Find where the given text appears and provide that cell's center as (X, Y) coordinate. 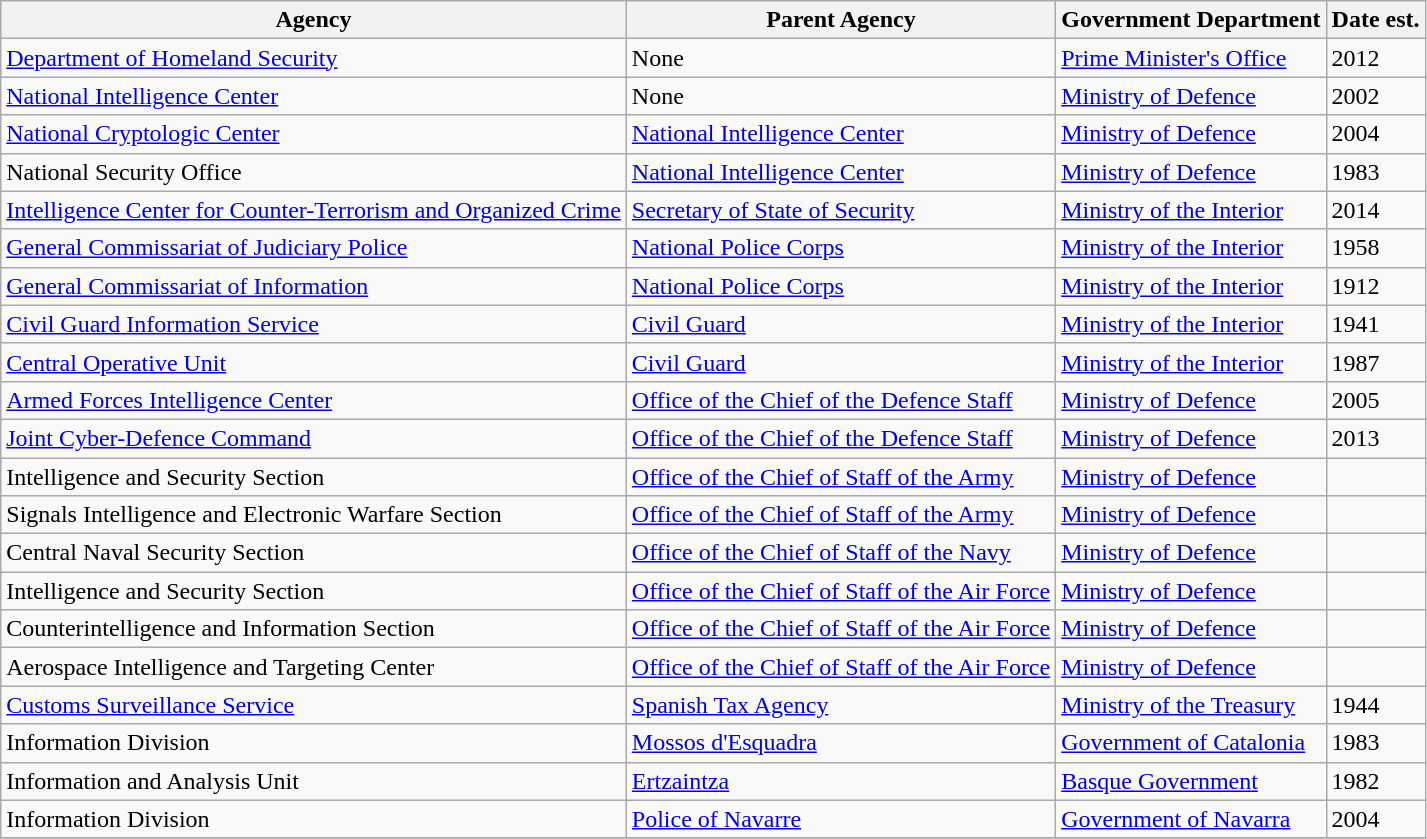
General Commissariat of Judiciary Police (314, 248)
2013 (1376, 438)
Secretary of State of Security (840, 210)
Mossos d'Esquadra (840, 743)
1941 (1376, 324)
Government of Catalonia (1191, 743)
Office of the Chief of Staff of the Navy (840, 553)
Agency (314, 20)
Police of Navarre (840, 819)
Joint Cyber-Defence Command (314, 438)
2005 (1376, 400)
Customs Surveillance Service (314, 705)
National Security Office (314, 172)
Central Naval Security Section (314, 553)
1944 (1376, 705)
Signals Intelligence and Electronic Warfare Section (314, 515)
1912 (1376, 286)
Department of Homeland Security (314, 58)
1987 (1376, 362)
Government Department (1191, 20)
2012 (1376, 58)
Parent Agency (840, 20)
Prime Minister's Office (1191, 58)
1958 (1376, 248)
1982 (1376, 781)
National Cryptologic Center (314, 134)
Civil Guard Information Service (314, 324)
Basque Government (1191, 781)
Ertzaintza (840, 781)
Date est. (1376, 20)
Government of Navarra (1191, 819)
Spanish Tax Agency (840, 705)
Central Operative Unit (314, 362)
Aerospace Intelligence and Targeting Center (314, 667)
2014 (1376, 210)
Armed Forces Intelligence Center (314, 400)
2002 (1376, 96)
Counterintelligence and Information Section (314, 629)
General Commissariat of Information (314, 286)
Intelligence Center for Counter-Terrorism and Organized Crime (314, 210)
Ministry of the Treasury (1191, 705)
Information and Analysis Unit (314, 781)
